Pinpoint the cell where the given text exists, returning its [X, Y] midpoint coordinate. 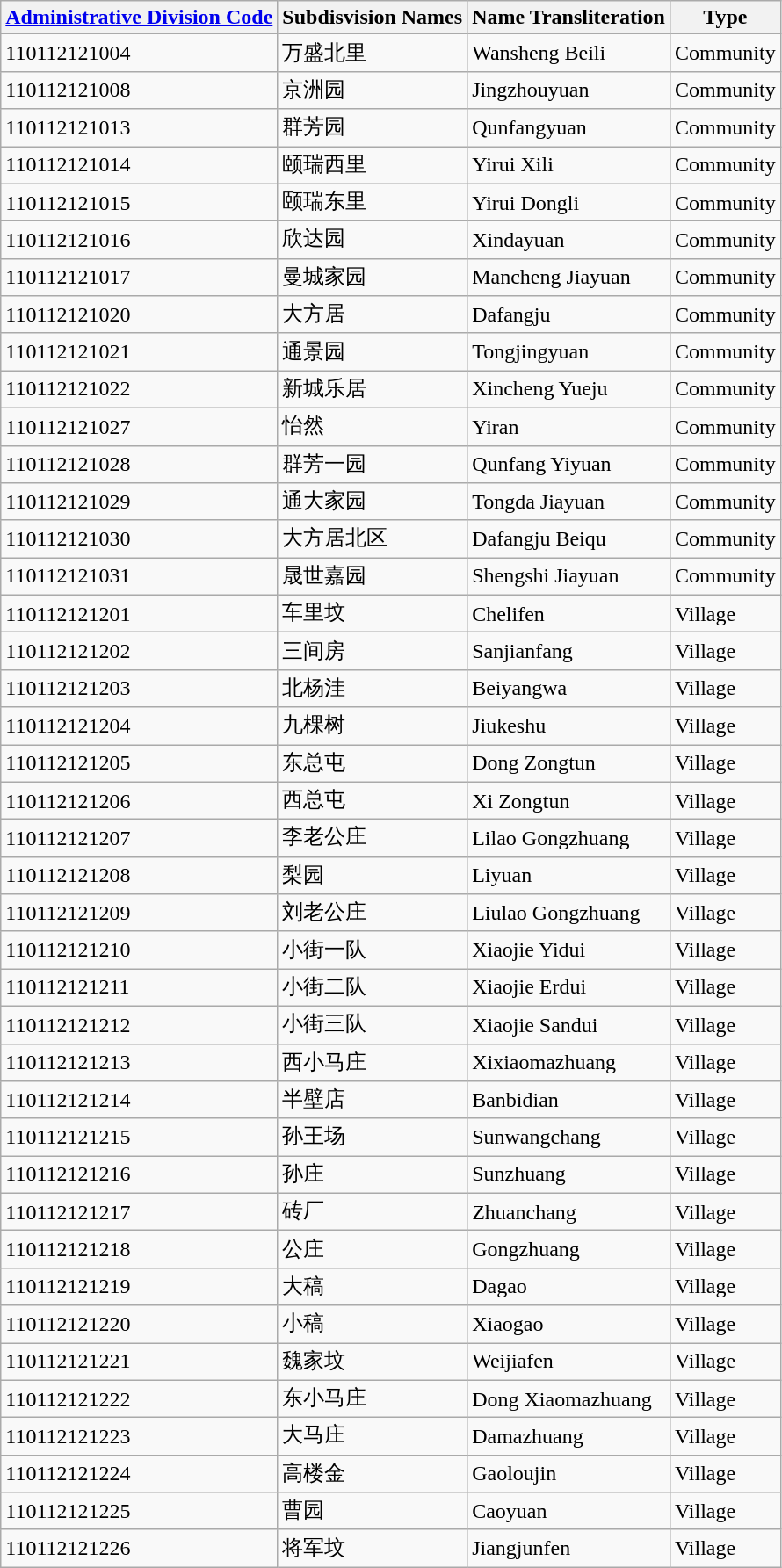
110112121212 [139, 1024]
Liulao Gongzhuang [569, 914]
110112121013 [139, 128]
Yirui Xili [569, 165]
Wansheng Beili [569, 53]
110112121205 [139, 764]
大方居北区 [373, 539]
Beiyangwa [569, 689]
Dong Xiaomazhuang [569, 1398]
车里坟 [373, 613]
颐瑞西里 [373, 165]
西总屯 [373, 801]
Dong Zongtun [569, 764]
九棵树 [373, 726]
Dafangju Beiqu [569, 539]
Xiaogao [569, 1325]
Xi Zongtun [569, 801]
110112121216 [139, 1175]
Jiangjunfen [569, 1548]
小街二队 [373, 987]
Jiukeshu [569, 726]
110112121224 [139, 1474]
Xiaojie Sandui [569, 1024]
Sunzhuang [569, 1175]
Sanjianfang [569, 652]
半壁店 [373, 1100]
大马庄 [373, 1437]
110112121015 [139, 202]
110112121203 [139, 689]
Liyuan [569, 875]
Xixiaomazhuang [569, 1063]
110112121030 [139, 539]
小街一队 [373, 950]
110112121014 [139, 165]
110112121206 [139, 801]
魏家坟 [373, 1362]
Administrative Division Code [139, 18]
三间房 [373, 652]
将军坟 [373, 1548]
东总屯 [373, 764]
110112121226 [139, 1548]
Xincheng Yueju [569, 390]
通大家园 [373, 502]
梨园 [373, 875]
砖厂 [373, 1212]
刘老公庄 [373, 914]
Weijiafen [569, 1362]
110112121209 [139, 914]
110112121221 [139, 1362]
Xindayuan [569, 241]
110112121029 [139, 502]
大稿 [373, 1286]
110112121223 [139, 1437]
110112121021 [139, 351]
新城乐居 [373, 390]
小街三队 [373, 1024]
东小马庄 [373, 1398]
曼城家园 [373, 278]
北杨洼 [373, 689]
110112121211 [139, 987]
Tongda Jiayuan [569, 502]
110112121210 [139, 950]
晟世嘉园 [373, 576]
110112121222 [139, 1398]
颐瑞东里 [373, 202]
Jingzhouyuan [569, 90]
Damazhuang [569, 1437]
Yirui Dongli [569, 202]
Sunwangchang [569, 1137]
Type [725, 18]
西小马庄 [373, 1063]
李老公庄 [373, 838]
Subdisvision Names [373, 18]
110112121213 [139, 1063]
110112121027 [139, 427]
110112121214 [139, 1100]
万盛北里 [373, 53]
小稿 [373, 1325]
大方居 [373, 314]
110112121008 [139, 90]
曹园 [373, 1511]
Qunfangyuan [569, 128]
110112121201 [139, 613]
Name Transliteration [569, 18]
公庄 [373, 1249]
Gaoloujin [569, 1474]
110112121022 [139, 390]
110112121225 [139, 1511]
京洲园 [373, 90]
Chelifen [569, 613]
110112121202 [139, 652]
欣达园 [373, 241]
110112121204 [139, 726]
通景园 [373, 351]
孙王场 [373, 1137]
110112121028 [139, 464]
群芳一园 [373, 464]
孙庄 [373, 1175]
群芳园 [373, 128]
110112121207 [139, 838]
Gongzhuang [569, 1249]
110112121219 [139, 1286]
Shengshi Jiayuan [569, 576]
怡然 [373, 427]
110112121020 [139, 314]
Zhuanchang [569, 1212]
110112121004 [139, 53]
110112121016 [139, 241]
110112121208 [139, 875]
Dafangju [569, 314]
110112121217 [139, 1212]
Mancheng Jiayuan [569, 278]
Xiaojie Erdui [569, 987]
110112121031 [139, 576]
Qunfang Yiyuan [569, 464]
Yiran [569, 427]
高楼金 [373, 1474]
110112121220 [139, 1325]
Banbidian [569, 1100]
Xiaojie Yidui [569, 950]
110112121218 [139, 1249]
Tongjingyuan [569, 351]
Caoyuan [569, 1511]
Dagao [569, 1286]
Lilao Gongzhuang [569, 838]
110112121017 [139, 278]
110112121215 [139, 1137]
